Provide the [X, Y] coordinate of the cell's center where the given text is located.  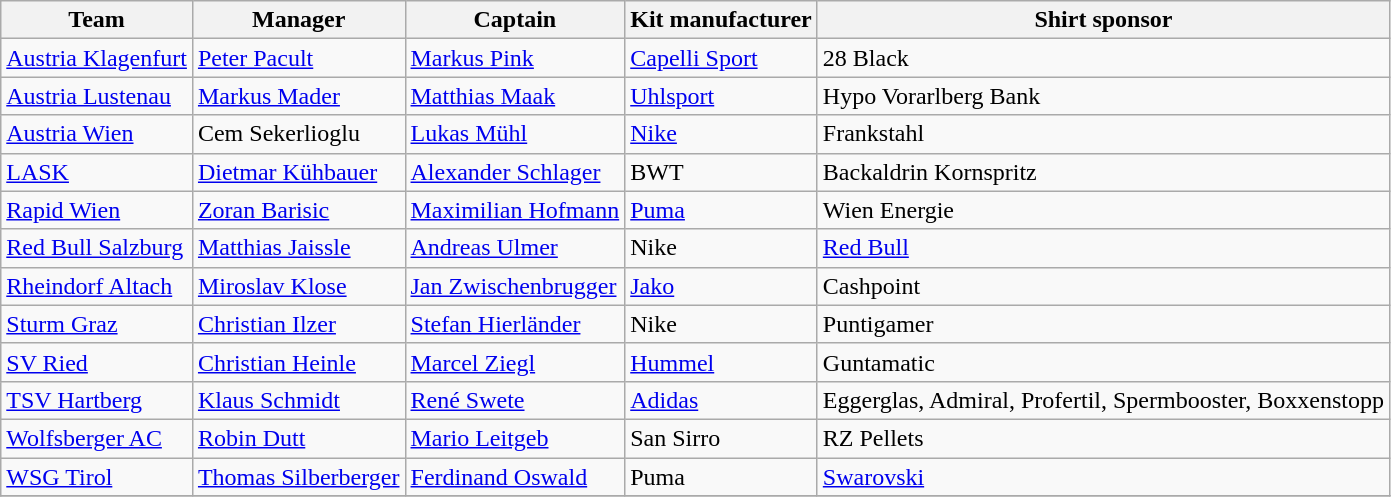
Alexander Schlager [515, 172]
Frankstahl [1103, 134]
Stefan Hierländer [515, 324]
Austria Lustenau [97, 96]
Jako [722, 286]
Matthias Jaissle [298, 248]
Christian Heinle [298, 362]
Cem Sekerlioglu [298, 134]
Ferdinand Oswald [515, 477]
René Swete [515, 400]
Red Bull [1103, 248]
Swarovski [1103, 477]
Dietmar Kühbauer [298, 172]
Guntamatic [1103, 362]
Robin Dutt [298, 438]
Team [97, 20]
Klaus Schmidt [298, 400]
BWT [722, 172]
Sturm Graz [97, 324]
Zoran Barisic [298, 210]
Capelli Sport [722, 58]
Wolfsberger AC [97, 438]
Wien Energie [1103, 210]
Shirt sponsor [1103, 20]
Kit manufacturer [722, 20]
TSV Hartberg [97, 400]
Adidas [722, 400]
Austria Klagenfurt [97, 58]
Rapid Wien [97, 210]
Captain [515, 20]
Red Bull Salzburg [97, 248]
Markus Pink [515, 58]
Peter Pacult [298, 58]
WSG Tirol [97, 477]
Puntigamer [1103, 324]
Rheindorf Altach [97, 286]
Hummel [722, 362]
Backaldrin Kornspritz [1103, 172]
Markus Mader [298, 96]
Andreas Ulmer [515, 248]
Lukas Mühl [515, 134]
Cashpoint [1103, 286]
Jan Zwischenbrugger [515, 286]
Thomas Silberberger [298, 477]
LASK [97, 172]
Uhlsport [722, 96]
Miroslav Klose [298, 286]
Marcel Ziegl [515, 362]
Eggerglas, Admiral, Profertil, Spermbooster, Boxxenstopp [1103, 400]
Austria Wien [97, 134]
Maximilian Hofmann [515, 210]
Mario Leitgeb [515, 438]
Hypo Vorarlberg Bank [1103, 96]
Matthias Maak [515, 96]
SV Ried [97, 362]
San Sirro [722, 438]
Manager [298, 20]
Christian Ilzer [298, 324]
RZ Pellets [1103, 438]
28 Black [1103, 58]
